Return the [X, Y] coordinate for the center point of the cell that contains the specified text.  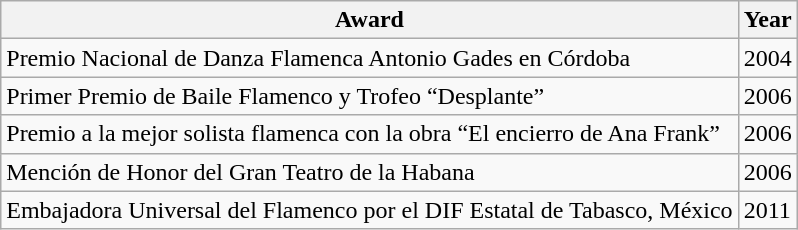
Embajadora Universal del Flamenco por el DIF Estatal de Tabasco, México [370, 210]
Premio a la mejor solista flamenca con la obra “El encierro de Ana Frank” [370, 134]
Year [768, 20]
Primer Premio de Baile Flamenco y Trofeo “Desplante” [370, 96]
Premio Nacional de Danza Flamenca Antonio Gades en Córdoba [370, 58]
Award [370, 20]
Mención de Honor del Gran Teatro de la Habana [370, 172]
2011 [768, 210]
2004 [768, 58]
